Determine the [x, y] coordinate at the center of the cell enclosing the given text.  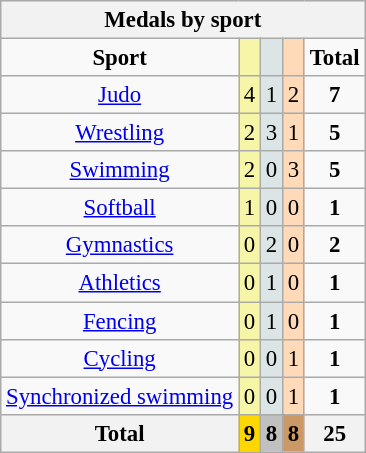
9 [249, 433]
7 [334, 95]
Sport [120, 58]
Softball [120, 208]
Medals by sport [183, 20]
Synchronized swimming [120, 396]
Wrestling [120, 133]
Athletics [120, 283]
25 [334, 433]
4 [249, 95]
Fencing [120, 321]
Swimming [120, 170]
Judo [120, 95]
Cycling [120, 358]
Gymnastics [120, 245]
